Extract the [X, Y] coordinate from the center of the cell holding the provided text.  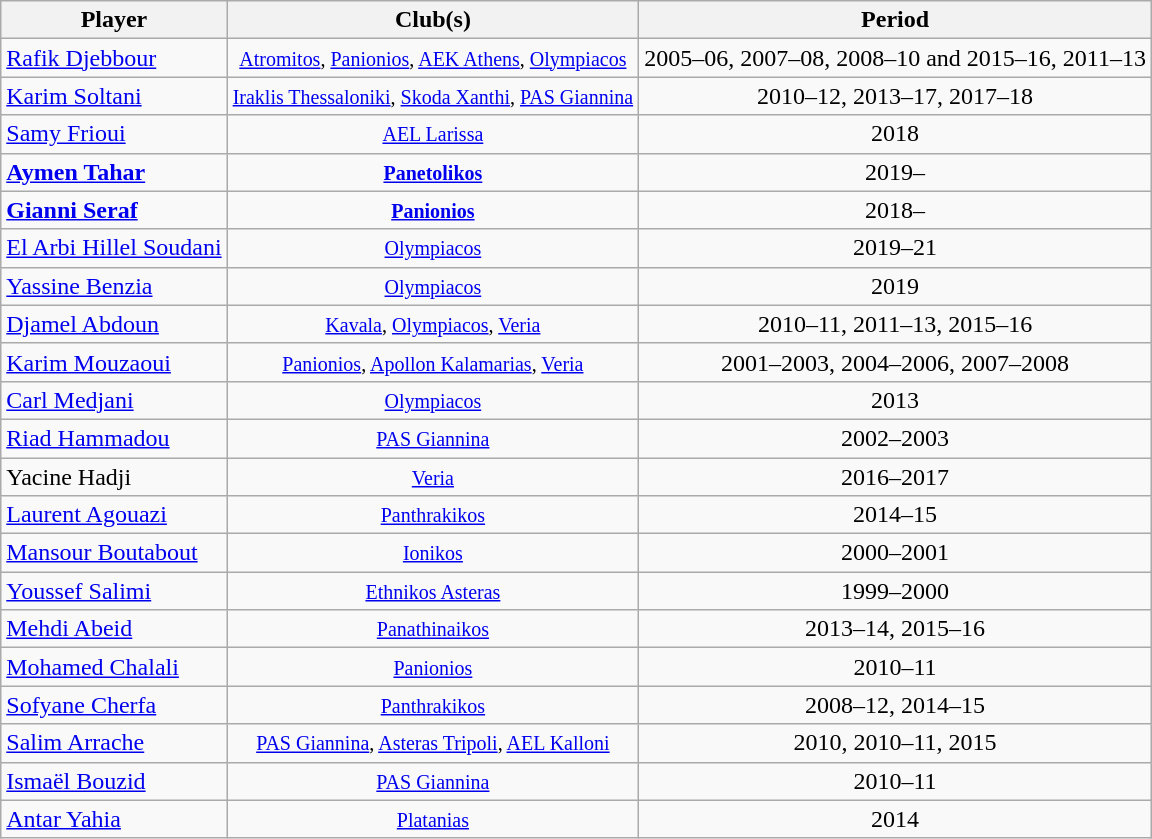
Panionios, Apollon Kalamarias, Veria [433, 362]
2019– [896, 172]
2014 [896, 819]
2013 [896, 400]
Antar Yahia [114, 819]
Samy Frioui [114, 134]
El Arbi Hillel Soudani [114, 248]
Mehdi Abeid [114, 629]
2018– [896, 210]
Rafik Djebbour [114, 58]
2000–2001 [896, 553]
2002–2003 [896, 438]
Mansour Boutabout [114, 553]
2018 [896, 134]
Kavala, Olympiacos, Veria [433, 324]
Djamel Abdoun [114, 324]
Panathinaikos [433, 629]
Ionikos [433, 553]
PAS Giannina, Asteras Tripoli, AEL Kalloni [433, 743]
2010–12, 2013–17, 2017–18 [896, 96]
Yacine Hadji [114, 477]
Carl Medjani [114, 400]
2001–2003, 2004–2006, 2007–2008 [896, 362]
Platanias [433, 819]
Veria [433, 477]
Panetolikos [433, 172]
2016–2017 [896, 477]
Aymen Tahar [114, 172]
1999–2000 [896, 591]
AEL Larissa [433, 134]
Iraklis Thessaloniki, Skoda Xanthi, PAS Giannina [433, 96]
Karim Mouzaoui [114, 362]
Yassine Benzia [114, 286]
2010, 2010–11, 2015 [896, 743]
Ismaël Bouzid [114, 781]
2019 [896, 286]
Club(s) [433, 20]
Youssef Salimi [114, 591]
Ethnikos Asteras [433, 591]
2010–11, 2011–13, 2015–16 [896, 324]
Gianni Seraf [114, 210]
Player [114, 20]
Sofyane Cherfa [114, 705]
2008–12, 2014–15 [896, 705]
2019–21 [896, 248]
Riad Hammadou [114, 438]
Atromitos, Panionios, AEK Athens, Olympiacos [433, 58]
Period [896, 20]
2005–06, 2007–08, 2008–10 and 2015–16, 2011–13 [896, 58]
2014–15 [896, 515]
Salim Arrache [114, 743]
2013–14, 2015–16 [896, 629]
Mohamed Chalali [114, 667]
Laurent Agouazi [114, 515]
Karim Soltani [114, 96]
